Identify which cell holds the provided text, then report its (X, Y) central coordinate. 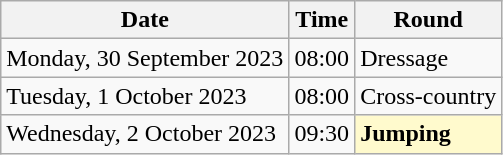
Jumping (428, 134)
Wednesday, 2 October 2023 (145, 134)
Cross-country (428, 96)
Monday, 30 September 2023 (145, 58)
Dressage (428, 58)
Round (428, 20)
09:30 (322, 134)
Date (145, 20)
Tuesday, 1 October 2023 (145, 96)
Time (322, 20)
